Identify which cell holds the provided text, then report its (X, Y) central coordinate. 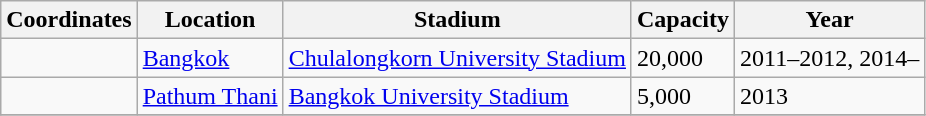
Stadium (457, 20)
Bangkok University Stadium (457, 96)
Capacity (682, 20)
20,000 (682, 58)
Chulalongkorn University Stadium (457, 58)
2013 (830, 96)
5,000 (682, 96)
Pathum Thani (210, 96)
Coordinates (69, 20)
Year (830, 20)
Location (210, 20)
Bangkok (210, 58)
2011–2012, 2014– (830, 58)
